Pinpoint the cell where the given text exists, returning its [x, y] midpoint coordinate. 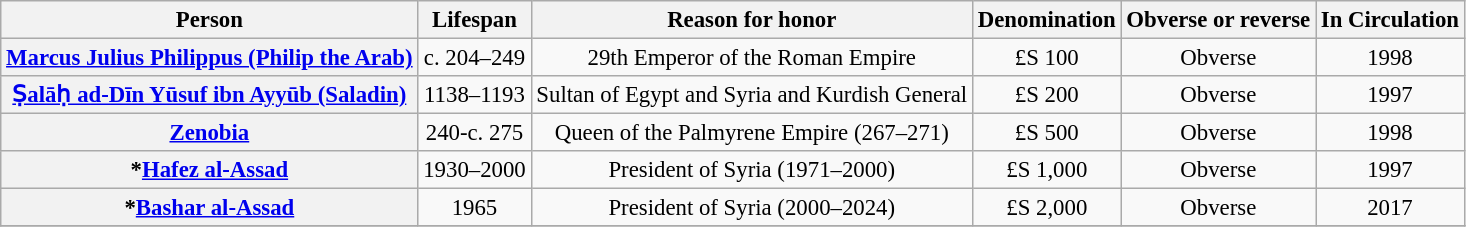
2017 [1390, 208]
Reason for honor [752, 20]
£S 2,000 [1046, 208]
*Hafez al-Assad [210, 170]
£S 100 [1046, 58]
Obverse or reverse [1218, 20]
Zenobia [210, 133]
1138–1193 [474, 95]
Queen of the Palmyrene Empire (267–271) [752, 133]
£S 200 [1046, 95]
President of Syria (2000–2024) [752, 208]
240-c. 275 [474, 133]
29th Emperor of the Roman Empire [752, 58]
Sultan of Egypt and Syria and Kurdish General [752, 95]
c. 204–249 [474, 58]
Marcus Julius Philippus (Philip the Arab) [210, 58]
Denomination [1046, 20]
£S 1,000 [1046, 170]
Lifespan [474, 20]
In Circulation [1390, 20]
Person [210, 20]
President of Syria (1971–2000) [752, 170]
£S 500 [1046, 133]
*Bashar al-Assad [210, 208]
1930–2000 [474, 170]
Ṣalāḥ ad-Dīn Yūsuf ibn Ayyūb (Saladin) [210, 95]
1965 [474, 208]
